Scan for the cell matching the given text and deliver its (x, y) coordinate at center. 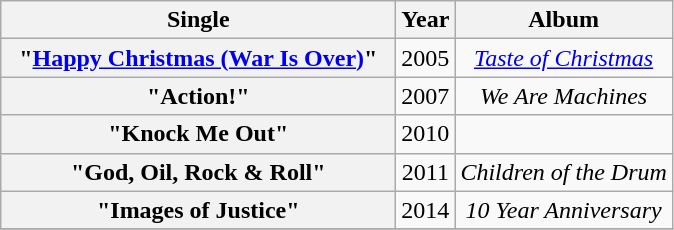
2010 (426, 134)
Children of the Drum (564, 172)
2011 (426, 172)
"God, Oil, Rock & Roll" (198, 172)
10 Year Anniversary (564, 210)
Taste of Christmas (564, 58)
"Happy Christmas (War Is Over)" (198, 58)
2014 (426, 210)
Album (564, 20)
"Images of Justice" (198, 210)
2005 (426, 58)
We Are Machines (564, 96)
"Knock Me Out" (198, 134)
Single (198, 20)
"Action!" (198, 96)
2007 (426, 96)
Year (426, 20)
